From the cell containing the given text, extract its center point as (X, Y) coordinate. 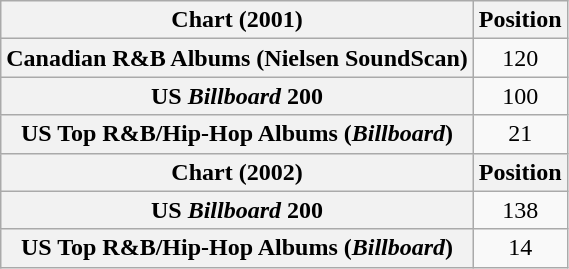
Canadian R&B Albums (Nielsen SoundScan) (238, 58)
100 (520, 96)
14 (520, 248)
Chart (2002) (238, 172)
Chart (2001) (238, 20)
120 (520, 58)
138 (520, 210)
21 (520, 134)
